Search for the cell housing the specified text and yield its [x, y] center coordinate. 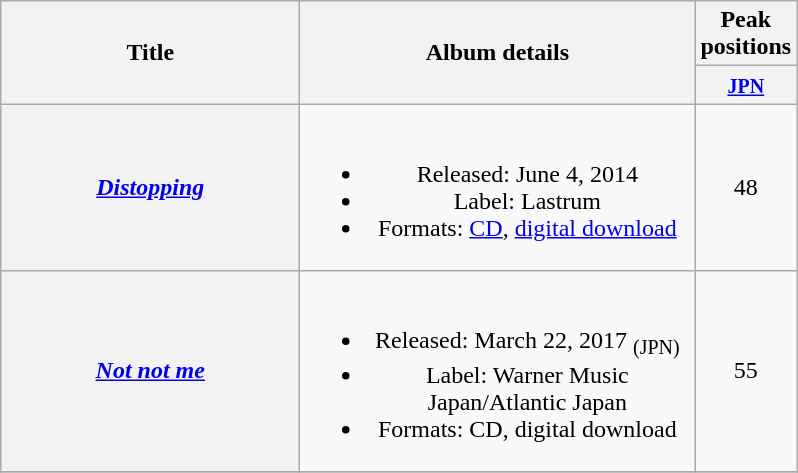
Album details [498, 52]
Released: June 4, 2014 Label: LastrumFormats: CD, digital download [498, 188]
Not not me [150, 371]
55 [746, 371]
Distopping [150, 188]
Title [150, 52]
Released: March 22, 2017 (JPN)Label: Warner Music Japan/Atlantic JapanFormats: CD, digital download [498, 371]
Peak positions [746, 34]
48 [746, 188]
JPN [746, 85]
